Output the [x, y] coordinate of the center of the cell containing the given text.  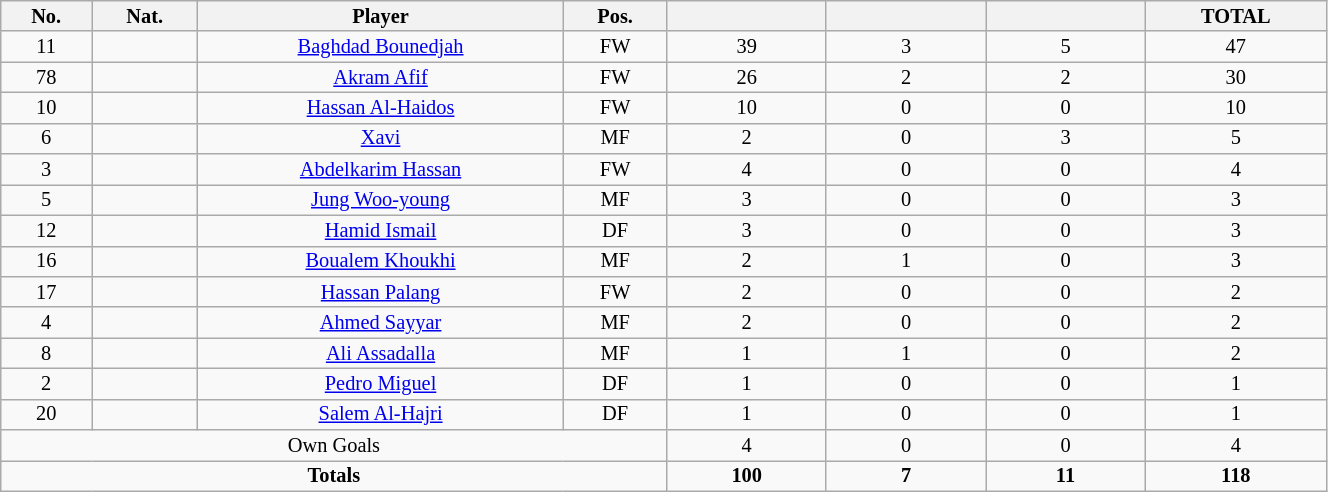
8 [46, 354]
Abdelkarim Hassan [380, 170]
78 [46, 78]
Pedro Miguel [380, 384]
Xavi [380, 138]
Boualem Khoukhi [380, 262]
118 [1236, 476]
No. [46, 16]
16 [46, 262]
7 [906, 476]
12 [46, 230]
Salem Al-Hajri [380, 414]
Own Goals [334, 446]
Totals [334, 476]
39 [746, 46]
Nat. [145, 16]
Akram Afif [380, 78]
Jung Woo-young [380, 200]
Hassan Al-Haidos [380, 108]
Baghdad Bounedjah [380, 46]
20 [46, 414]
100 [746, 476]
Pos. [615, 16]
Hassan Palang [380, 292]
26 [746, 78]
Ali Assadalla [380, 354]
30 [1236, 78]
Player [380, 16]
Hamid Ismail [380, 230]
Ahmed Sayyar [380, 322]
TOTAL [1236, 16]
47 [1236, 46]
17 [46, 292]
6 [46, 138]
